For the text-containing cell, return its midpoint in (x, y) coordinate format. 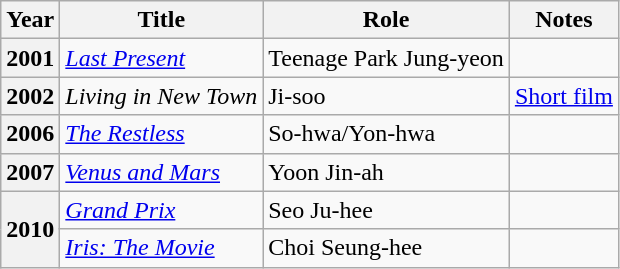
2007 (30, 172)
Last Present (162, 58)
2002 (30, 96)
2001 (30, 58)
Year (30, 20)
Choi Seung-hee (386, 248)
The Restless (162, 134)
Venus and Mars (162, 172)
Grand Prix (162, 210)
Iris: The Movie (162, 248)
Yoon Jin-ah (386, 172)
Ji-soo (386, 96)
Title (162, 20)
Seo Ju-hee (386, 210)
Short film (564, 96)
So-hwa/Yon-hwa (386, 134)
Notes (564, 20)
Role (386, 20)
Teenage Park Jung-yeon (386, 58)
2006 (30, 134)
Living in New Town (162, 96)
2010 (30, 229)
